Locate the cell with the specified text and output its [X, Y] center coordinate. 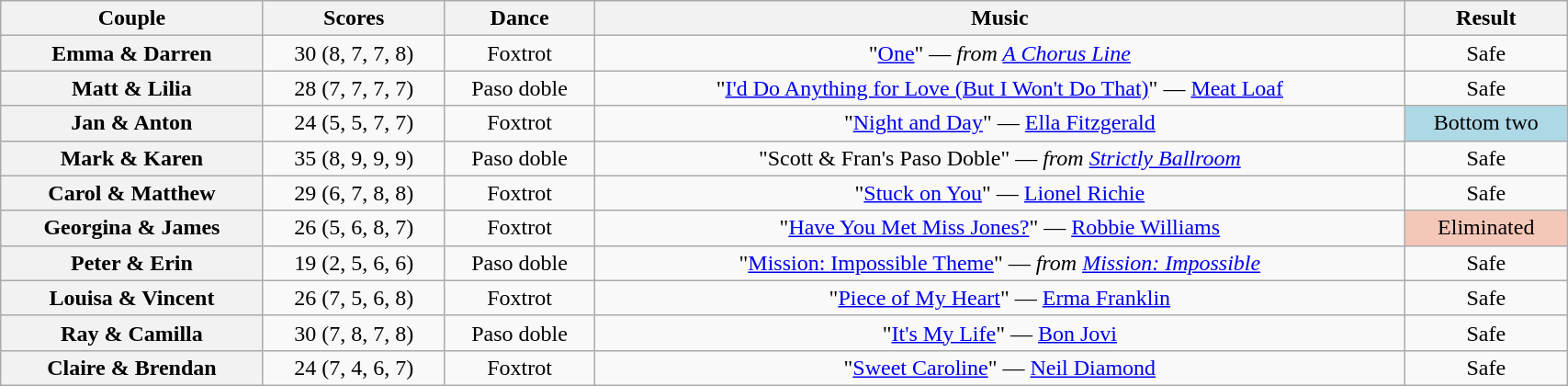
"Piece of My Heart" — Erma Franklin [999, 298]
Ray & Camilla [132, 333]
29 (6, 7, 8, 8) [354, 193]
19 (2, 5, 6, 6) [354, 263]
"Have You Met Miss Jones?" — Robbie Williams [999, 228]
28 (7, 7, 7, 7) [354, 88]
"Night and Day" — Ella Fitzgerald [999, 123]
Mark & Karen [132, 158]
Eliminated [1486, 228]
Carol & Matthew [132, 193]
"I'd Do Anything for Love (But I Won't Do That)" — Meat Loaf [999, 88]
"Scott & Fran's Paso Doble" — from Strictly Ballroom [999, 158]
Result [1486, 18]
"Mission: Impossible Theme" — from Mission: Impossible [999, 263]
"One" — from A Chorus Line [999, 53]
24 (5, 5, 7, 7) [354, 123]
Louisa & Vincent [132, 298]
26 (5, 6, 8, 7) [354, 228]
30 (8, 7, 7, 8) [354, 53]
Scores [354, 18]
Claire & Brendan [132, 368]
24 (7, 4, 6, 7) [354, 368]
"It's My Life" — Bon Jovi [999, 333]
"Sweet Caroline" — Neil Diamond [999, 368]
"Stuck on You" — Lionel Richie [999, 193]
Couple [132, 18]
Matt & Lilia [132, 88]
30 (7, 8, 7, 8) [354, 333]
Bottom two [1486, 123]
Peter & Erin [132, 263]
Emma & Darren [132, 53]
35 (8, 9, 9, 9) [354, 158]
Music [999, 18]
26 (7, 5, 6, 8) [354, 298]
Georgina & James [132, 228]
Jan & Anton [132, 123]
Dance [520, 18]
